From the cell containing the given text, extract its center point as [x, y] coordinate. 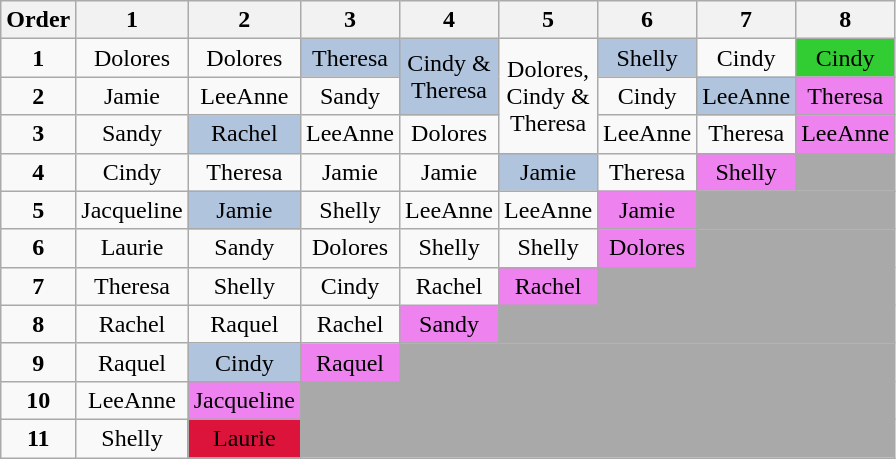
Cindy & Theresa [450, 77]
9 [38, 362]
Dolores, Cindy &Theresa [548, 96]
Order [38, 20]
11 [38, 438]
10 [38, 400]
